Output the [x, y] coordinate of the center of the cell containing the given text.  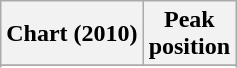
Peakposition [189, 34]
Chart (2010) [72, 34]
